Scan for the cell matching the given text and deliver its (x, y) coordinate at center. 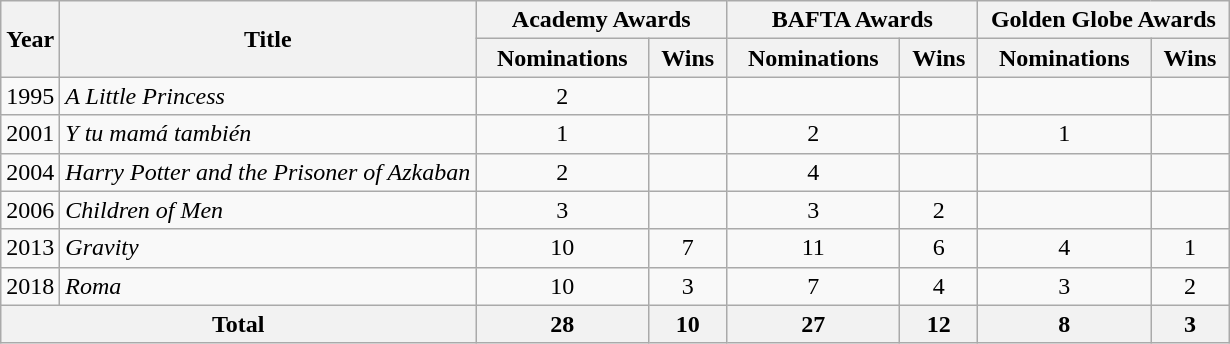
2006 (30, 210)
Year (30, 39)
Children of Men (268, 210)
1995 (30, 96)
BAFTA Awards (852, 20)
2004 (30, 172)
Roma (268, 286)
27 (814, 324)
12 (939, 324)
8 (1064, 324)
2018 (30, 286)
A Little Princess (268, 96)
Academy Awards (602, 20)
6 (939, 248)
Title (268, 39)
11 (814, 248)
2013 (30, 248)
Total (238, 324)
Gravity (268, 248)
28 (562, 324)
Golden Globe Awards (1104, 20)
Y tu mamá también (268, 134)
2001 (30, 134)
Harry Potter and the Prisoner of Azkaban (268, 172)
